Provide the (x, y) coordinate of the cell's center where the given text is located.  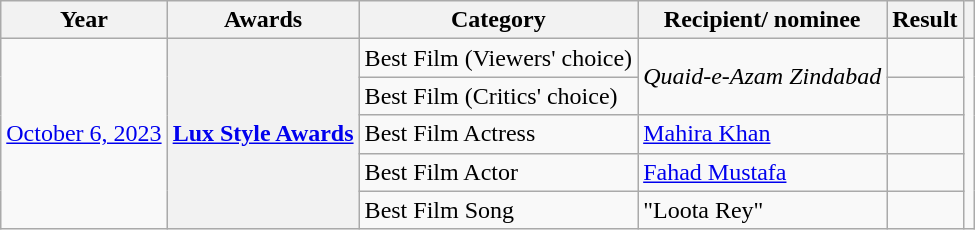
Year (84, 20)
Best Film Actress (498, 134)
Fahad Mustafa (762, 172)
October 6, 2023 (84, 134)
"Loota Rey" (762, 210)
Recipient/ nominee (762, 20)
Category (498, 20)
Mahira Khan (762, 134)
Result (925, 20)
Best Film Song (498, 210)
Awards (263, 20)
Lux Style Awards (263, 134)
Quaid-e-Azam Zindabad (762, 77)
Best Film (Critics' choice) (498, 96)
Best Film Actor (498, 172)
Best Film (Viewers' choice) (498, 58)
